Pinpoint the cell where the given text exists, returning its (x, y) midpoint coordinate. 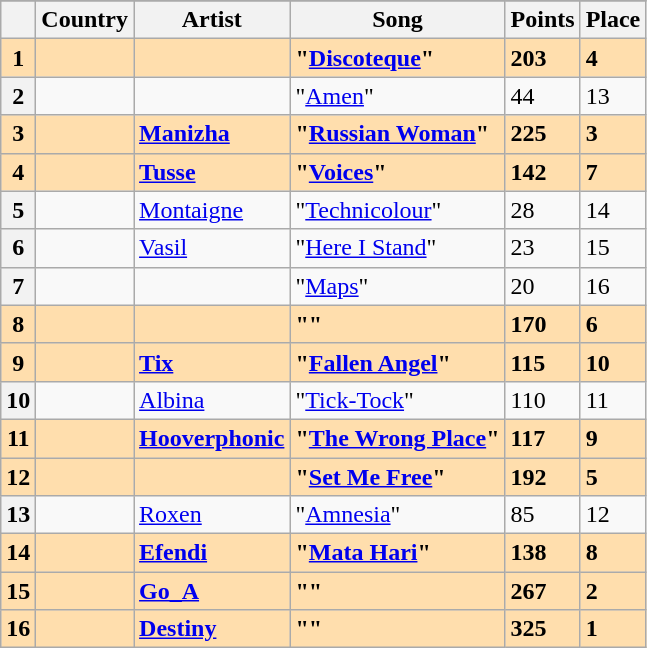
203 (542, 58)
Destiny (212, 629)
"Maps" (398, 286)
267 (542, 591)
192 (542, 477)
Tusse (212, 172)
"Fallen Angel" (398, 362)
Vasil (212, 248)
110 (542, 400)
Points (542, 20)
Place (613, 20)
117 (542, 438)
Montaigne (212, 210)
"Amen" (398, 96)
Efendi (212, 553)
Country (85, 20)
"Voices" (398, 172)
"Amnesia" (398, 515)
Albina (212, 400)
"Technicolour" (398, 210)
"Here I Stand" (398, 248)
142 (542, 172)
20 (542, 286)
44 (542, 96)
23 (542, 248)
115 (542, 362)
"Tick-Tock" (398, 400)
Tix (212, 362)
325 (542, 629)
Roxen (212, 515)
170 (542, 324)
85 (542, 515)
"Russian Woman" (398, 134)
"Set Me Free" (398, 477)
"Mata Hari" (398, 553)
Hooverphonic (212, 438)
"The Wrong Place" (398, 438)
Song (398, 20)
138 (542, 553)
Manizha (212, 134)
225 (542, 134)
28 (542, 210)
Artist (212, 20)
Go_A (212, 591)
"Discoteque" (398, 58)
